From the cell containing the given text, extract its center point as [X, Y] coordinate. 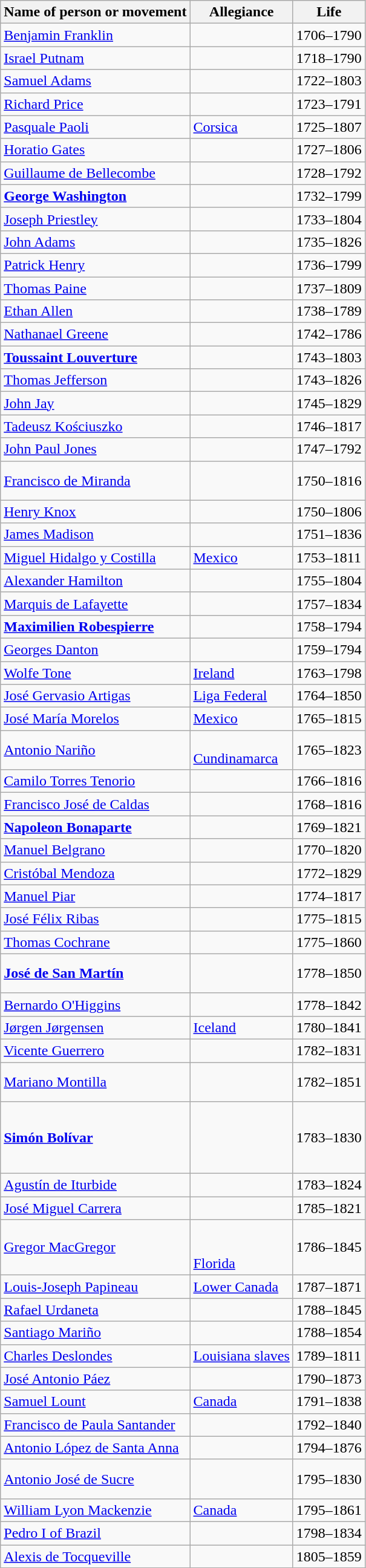
Samuel Adams [96, 81]
1751–1836 [329, 535]
1738–1789 [329, 311]
1775–1860 [329, 942]
Cundinamarca [241, 750]
Gregor MacGregor [96, 1248]
1768–1816 [329, 804]
1765–1815 [329, 719]
1718–1790 [329, 58]
Antonio López de Santa Anna [96, 1448]
Richard Price [96, 104]
1787–1871 [329, 1287]
1746–1817 [329, 426]
Pedro I of Brazil [96, 1533]
Henry Knox [96, 512]
Pasquale Paoli [96, 127]
Manuel Piar [96, 896]
José Miguel Carrera [96, 1208]
Name of person or movement [96, 12]
1765–1823 [329, 750]
1798–1834 [329, 1533]
1795–1861 [329, 1510]
William Lyon Mackenzie [96, 1510]
John Paul Jones [96, 449]
Rafael Urdaneta [96, 1310]
John Jay [96, 403]
1722–1803 [329, 81]
1763–1798 [329, 673]
Ireland [241, 673]
1745–1829 [329, 403]
1732–1799 [329, 196]
Ethan Allen [96, 311]
1764–1850 [329, 696]
1755–1804 [329, 581]
Bernardo O'Higgins [96, 1004]
1788–1845 [329, 1310]
Santiago Mariño [96, 1333]
Benjamin Franklin [96, 35]
Francisco de Paula Santander [96, 1425]
Maximilien Robespierre [96, 626]
1735–1826 [329, 242]
Iceland [241, 1027]
Florida [241, 1248]
Miguel Hidalgo y Costilla [96, 558]
Liga Federal [241, 696]
Tadeusz Kościuszko [96, 426]
1758–1794 [329, 626]
Manuel Belgrano [96, 850]
Life [329, 12]
Agustín de Iturbide [96, 1185]
1742–1786 [329, 334]
1778–1850 [329, 974]
1750–1806 [329, 512]
James Madison [96, 535]
Antonio Nariño [96, 750]
Georges Danton [96, 649]
Antonio José de Sucre [96, 1479]
1795–1830 [329, 1479]
1783–1824 [329, 1185]
George Washington [96, 196]
1733–1804 [329, 219]
Lower Canada [241, 1287]
Francisco de Miranda [96, 480]
Horatio Gates [96, 150]
Alexander Hamilton [96, 581]
1775–1815 [329, 919]
1743–1803 [329, 357]
Joseph Priestley [96, 219]
Thomas Paine [96, 288]
Simón Bolívar [96, 1138]
Thomas Cochrane [96, 942]
Toussaint Louverture [96, 357]
José de San Martín [96, 974]
1772–1829 [329, 873]
Francisco José de Caldas [96, 804]
Allegiance [241, 12]
Cristóbal Mendoza [96, 873]
1750–1816 [329, 480]
Charles Deslondes [96, 1356]
Alexis de Tocqueville [96, 1556]
1728–1792 [329, 173]
1783–1830 [329, 1138]
1766–1816 [329, 781]
1790–1873 [329, 1379]
José Antonio Páez [96, 1379]
José Gervasio Artigas [96, 696]
1736–1799 [329, 265]
1727–1806 [329, 150]
Corsica [241, 127]
Louis-Joseph Papineau [96, 1287]
1769–1821 [329, 827]
1785–1821 [329, 1208]
1792–1840 [329, 1425]
Nathanael Greene [96, 334]
Thomas Jefferson [96, 380]
1725–1807 [329, 127]
John Adams [96, 242]
1782–1851 [329, 1081]
1753–1811 [329, 558]
1770–1820 [329, 850]
1789–1811 [329, 1356]
1774–1817 [329, 896]
Wolfe Tone [96, 673]
Napoleon Bonaparte [96, 827]
1786–1845 [329, 1248]
1759–1794 [329, 649]
1747–1792 [329, 449]
1791–1838 [329, 1402]
Samuel Lount [96, 1402]
1794–1876 [329, 1448]
José María Morelos [96, 719]
1782–1831 [329, 1050]
Camilo Torres Tenorio [96, 781]
Louisiana slaves [241, 1356]
1780–1841 [329, 1027]
Guillaume de Bellecombe [96, 173]
1805–1859 [329, 1556]
1757–1834 [329, 603]
1737–1809 [329, 288]
Marquis de Lafayette [96, 603]
1778–1842 [329, 1004]
Patrick Henry [96, 265]
Vicente Guerrero [96, 1050]
1743–1826 [329, 380]
1723–1791 [329, 104]
1706–1790 [329, 35]
Mariano Montilla [96, 1081]
Jørgen Jørgensen [96, 1027]
José Félix Ribas [96, 919]
Israel Putnam [96, 58]
1788–1854 [329, 1333]
